Provide the [X, Y] coordinate of the cell's center where the given text is located.  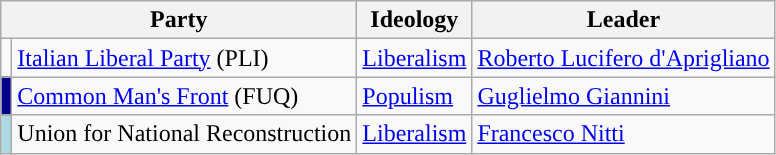
Union for National Reconstruction [184, 134]
Guglielmo Giannini [624, 96]
Italian Liberal Party (PLI) [184, 58]
Ideology [414, 20]
Common Man's Front (FUQ) [184, 96]
Francesco Nitti [624, 134]
Roberto Lucifero d'Aprigliano [624, 58]
Party [179, 20]
Populism [414, 96]
Leader [624, 20]
